Return the [X, Y] coordinate for the center point of the cell that contains the specified text.  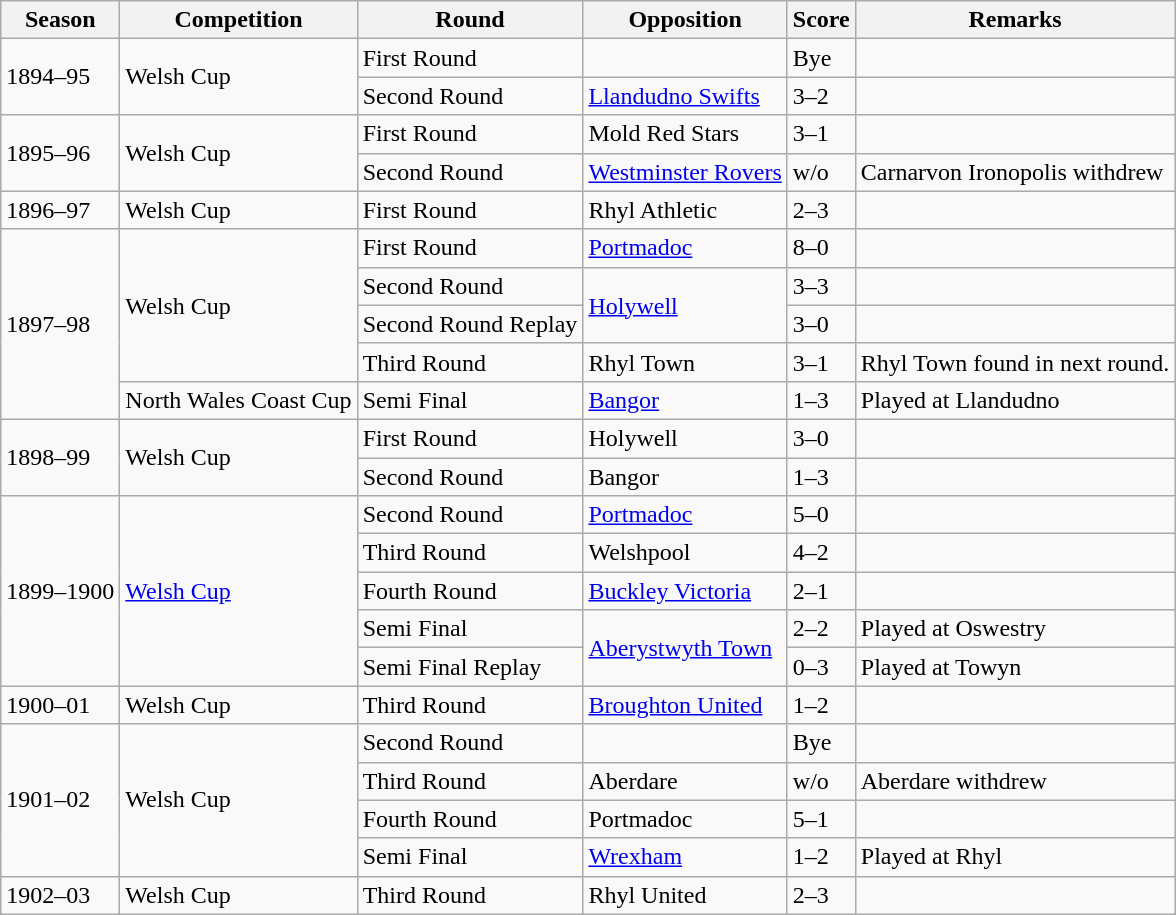
2–1 [821, 591]
Welshpool [685, 553]
Westminster Rovers [685, 172]
Rhyl Town [685, 362]
Semi Final Replay [470, 667]
1897–98 [60, 324]
3–3 [821, 286]
0–3 [821, 667]
Round [470, 20]
Wrexham [685, 857]
Played at Towyn [1015, 667]
Played at Rhyl [1015, 857]
1900–01 [60, 705]
1901–02 [60, 800]
Aberystwyth Town [685, 648]
Buckley Victoria [685, 591]
4–2 [821, 553]
Played at Llandudno [1015, 400]
1895–96 [60, 153]
Broughton United [685, 705]
Llandudno Swifts [685, 96]
Aberdare [685, 781]
Carnarvon Ironopolis withdrew [1015, 172]
5–1 [821, 819]
1898–99 [60, 457]
1899–1900 [60, 591]
Rhyl Town found in next round. [1015, 362]
Opposition [685, 20]
Second Round Replay [470, 324]
1896–97 [60, 210]
Rhyl United [685, 895]
Played at Oswestry [1015, 629]
1902–03 [60, 895]
2–2 [821, 629]
Rhyl Athletic [685, 210]
Mold Red Stars [685, 134]
Aberdare withdrew [1015, 781]
5–0 [821, 515]
Remarks [1015, 20]
Score [821, 20]
3–2 [821, 96]
Season [60, 20]
North Wales Coast Cup [238, 400]
1894–95 [60, 77]
Competition [238, 20]
8–0 [821, 248]
